Provide the (X, Y) coordinate of the cell's center where the given text is located.  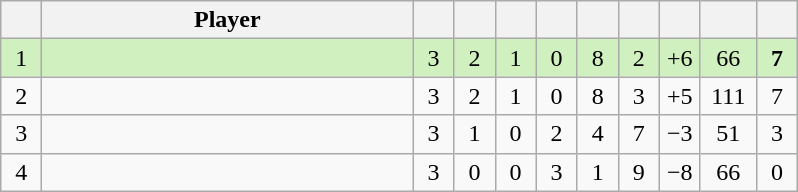
111 (728, 96)
Player (228, 20)
9 (638, 172)
51 (728, 134)
+6 (680, 58)
+5 (680, 96)
−3 (680, 134)
−8 (680, 172)
